Locate the cell with the specified text and output its (X, Y) center coordinate. 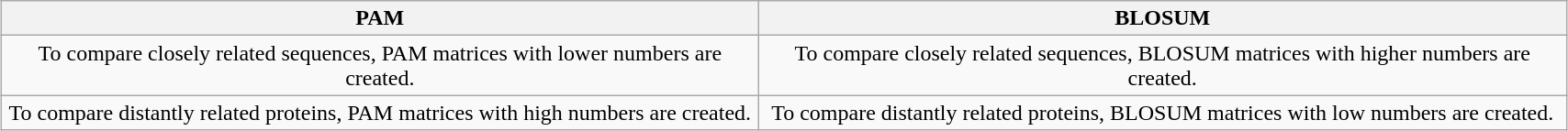
To compare distantly related proteins, PAM matrices with high numbers are created. (380, 113)
To compare closely related sequences, PAM matrices with lower numbers are created. (380, 66)
PAM (380, 18)
To compare distantly related proteins, BLOSUM matrices with low numbers are created. (1162, 113)
To compare closely related sequences, BLOSUM matrices with higher numbers are created. (1162, 66)
BLOSUM (1162, 18)
